Extract the [x, y] coordinate from the center of the cell holding the provided text.  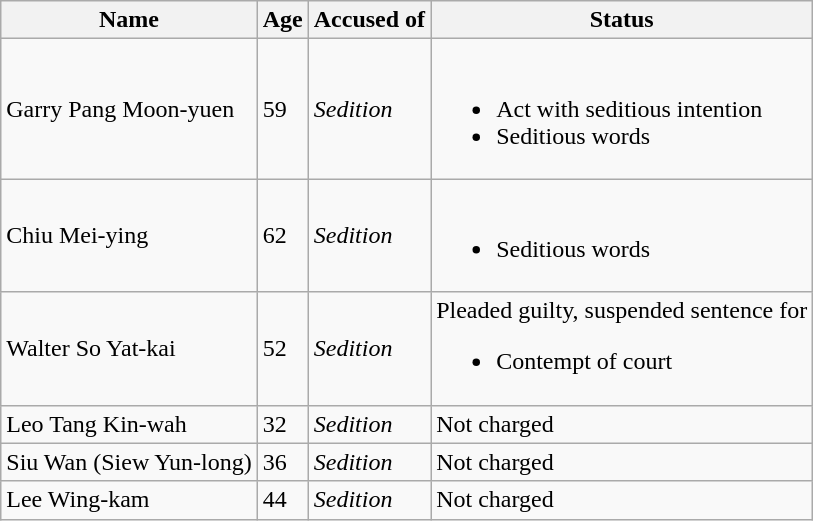
Age [282, 20]
62 [282, 236]
Pleaded guilty, suspended sentence forContempt of court [622, 348]
52 [282, 348]
Garry Pang Moon-yuen [129, 109]
Seditious words [622, 236]
Chiu Mei-ying [129, 236]
Name [129, 20]
Accused of [369, 20]
Status [622, 20]
Act with seditious intentionSeditious words [622, 109]
Walter So Yat-kai [129, 348]
Lee Wing-kam [129, 500]
59 [282, 109]
32 [282, 424]
36 [282, 462]
44 [282, 500]
Leo Tang Kin-wah [129, 424]
Siu Wan (Siew Yun-long) [129, 462]
